Locate the cell with the specified text and output its [X, Y] center coordinate. 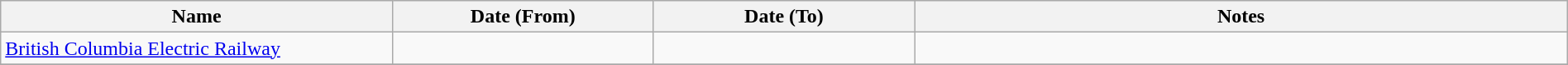
British Columbia Electric Railway [197, 48]
Name [197, 17]
Date (To) [784, 17]
Date (From) [523, 17]
Notes [1241, 17]
